Extract the [x, y] coordinate from the center of the cell holding the provided text.  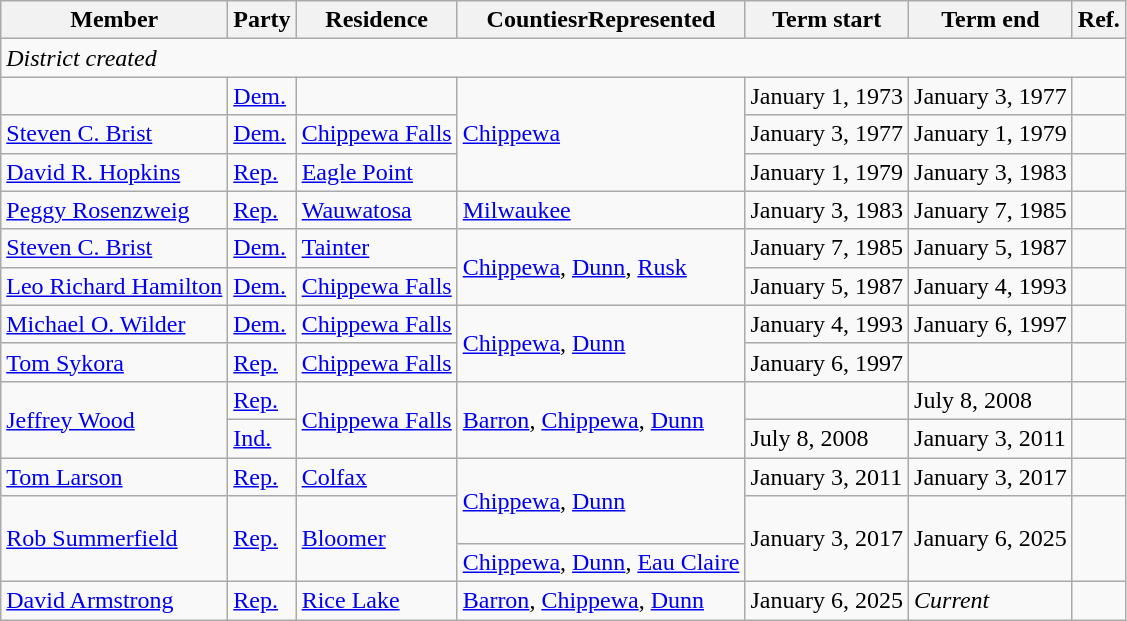
Tainter [376, 248]
Eagle Point [376, 172]
David Armstrong [114, 601]
Party [262, 20]
Rice Lake [376, 601]
Term end [991, 20]
Jeffrey Wood [114, 419]
Rob Summerfield [114, 539]
Current [991, 601]
Chippewa [601, 134]
Chippewa, Dunn, Eau Claire [601, 563]
Leo Richard Hamilton [114, 286]
Michael O. Wilder [114, 324]
Colfax [376, 477]
January 1, 1973 [827, 96]
David R. Hopkins [114, 172]
Term start [827, 20]
Residence [376, 20]
District created [564, 58]
Ref. [1098, 20]
Chippewa, Dunn, Rusk [601, 267]
Milwaukee [601, 210]
Bloomer [376, 539]
Ind. [262, 438]
Member [114, 20]
Tom Larson [114, 477]
Wauwatosa [376, 210]
CountiesrRepresented [601, 20]
Peggy Rosenzweig [114, 210]
Tom Sykora [114, 362]
